Output the (x, y) coordinate of the center of the cell containing the given text.  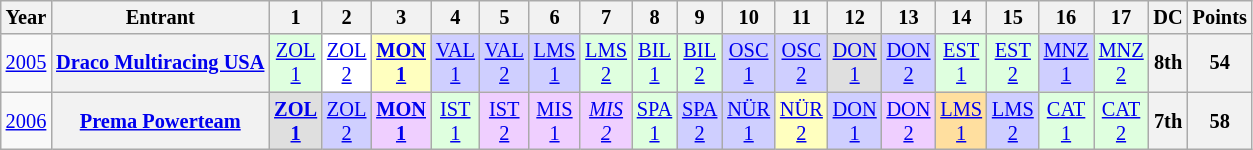
15 (1013, 17)
54 (1220, 63)
2005 (26, 63)
11 (802, 17)
IST1 (456, 121)
Points (1220, 17)
9 (700, 17)
10 (748, 17)
DC (1168, 17)
MIS1 (555, 121)
Year (26, 17)
SPA2 (700, 121)
2 (346, 17)
6 (555, 17)
1 (296, 17)
14 (961, 17)
BIL2 (700, 63)
12 (855, 17)
13 (909, 17)
3 (401, 17)
4 (456, 17)
7 (606, 17)
58 (1220, 121)
VAL2 (504, 63)
2006 (26, 121)
16 (1066, 17)
EST1 (961, 63)
EST2 (1013, 63)
OSC2 (802, 63)
MNZ1 (1066, 63)
Prema Powerteam (160, 121)
5 (504, 17)
8th (1168, 63)
OSC1 (748, 63)
Draco Multiracing USA (160, 63)
CAT2 (1122, 121)
Entrant (160, 17)
17 (1122, 17)
NÜR1 (748, 121)
7th (1168, 121)
CAT1 (1066, 121)
IST2 (504, 121)
8 (654, 17)
VAL1 (456, 63)
BIL1 (654, 63)
MNZ2 (1122, 63)
NÜR2 (802, 121)
SPA1 (654, 121)
MIS2 (606, 121)
